Identify which cell holds the provided text, then report its [x, y] central coordinate. 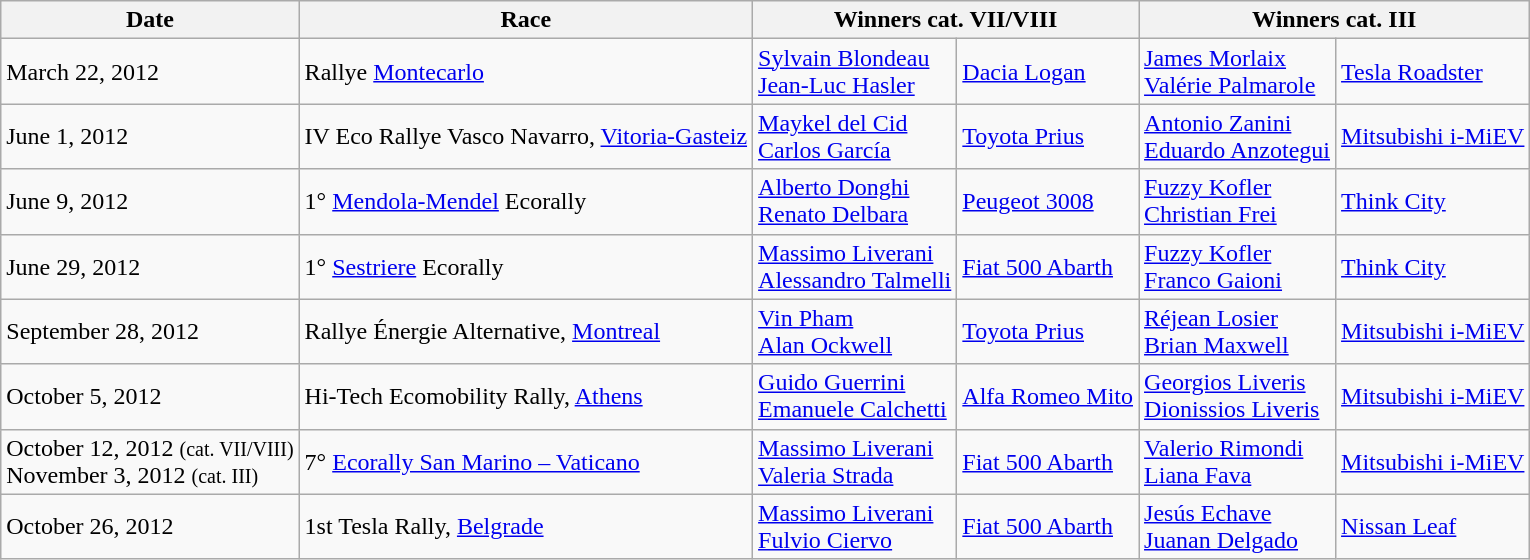
June 9, 2012 [150, 202]
Date [150, 20]
1st Tesla Rally, Belgrade [526, 526]
June 29, 2012 [150, 266]
Rallye Montecarlo [526, 72]
Georgios Liveris Dionissios Liveris [1238, 396]
Fuzzy Kofler Christian Frei [1238, 202]
Nissan Leaf [1433, 526]
Winners cat. VII/VIII [946, 20]
Massimo Liverani Fulvio Ciervo [855, 526]
Sylvain Blondeau Jean-Luc Hasler [855, 72]
Massimo Liverani Valeria Strada [855, 462]
7° Ecorally San Marino – Vaticano [526, 462]
Peugeot 3008 [1048, 202]
October 5, 2012 [150, 396]
1° Sestriere Ecorally [526, 266]
October 12, 2012 (cat. VII/VIII)November 3, 2012 (cat. III) [150, 462]
October 26, 2012 [150, 526]
Tesla Roadster [1433, 72]
Fuzzy Kofler Franco Gaioni [1238, 266]
June 1, 2012 [150, 136]
Réjean Losier Brian Maxwell [1238, 332]
Alberto Donghi Renato Delbara [855, 202]
Antonio Zanini Eduardo Anzotegui [1238, 136]
September 28, 2012 [150, 332]
Vin Pham Alan Ockwell [855, 332]
Winners cat. III [1334, 20]
Massimo Liverani Alessandro Talmelli [855, 266]
Jesús Echave Juanan Delgado [1238, 526]
Race [526, 20]
Valerio Rimondi Liana Fava [1238, 462]
James Morlaix Valérie Palmarole [1238, 72]
IV Eco Rallye Vasco Navarro, Vitoria-Gasteiz [526, 136]
1° Mendola-Mendel Ecorally [526, 202]
Alfa Romeo Mito [1048, 396]
Guido Guerrini Emanuele Calchetti [855, 396]
Hi-Tech Ecomobility Rally, Athens [526, 396]
Rallye Énergie Alternative, Montreal [526, 332]
Dacia Logan [1048, 72]
Maykel del Cid Carlos García [855, 136]
March 22, 2012 [150, 72]
